For the text-containing cell, return its midpoint in (x, y) coordinate format. 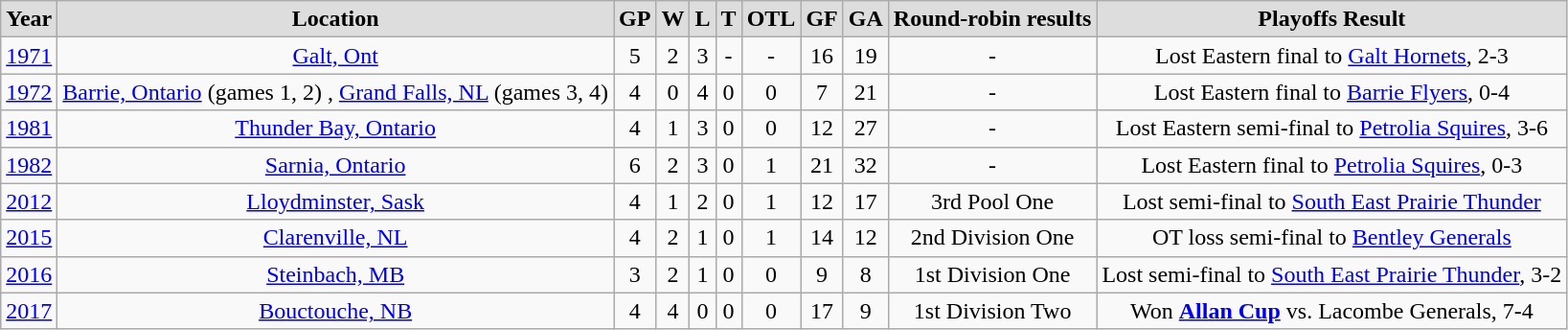
2nd Division One (992, 238)
8 (866, 274)
1st Division One (992, 274)
Sarnia, Ontario (335, 165)
1972 (29, 92)
GA (866, 19)
Clarenville, NL (335, 238)
27 (866, 129)
GF (822, 19)
Round-robin results (992, 19)
3rd Pool One (992, 201)
T (728, 19)
Thunder Bay, Ontario (335, 129)
2017 (29, 311)
Lost Eastern final to Galt Hornets, 2-3 (1331, 56)
L (703, 19)
Lost Eastern semi-final to Petrolia Squires, 3-6 (1331, 129)
GP (635, 19)
16 (822, 56)
5 (635, 56)
19 (866, 56)
Location (335, 19)
7 (822, 92)
Playoffs Result (1331, 19)
Barrie, Ontario (games 1, 2) , Grand Falls, NL (games 3, 4) (335, 92)
14 (822, 238)
Lost semi-final to South East Prairie Thunder, 3-2 (1331, 274)
W (672, 19)
Won Allan Cup vs. Lacombe Generals, 7-4 (1331, 311)
2016 (29, 274)
2015 (29, 238)
OTL (771, 19)
Bouctouche, NB (335, 311)
OT loss semi-final to Bentley Generals (1331, 238)
6 (635, 165)
Year (29, 19)
Lost Eastern final to Barrie Flyers, 0-4 (1331, 92)
Galt, Ont (335, 56)
1981 (29, 129)
Steinbach, MB (335, 274)
1982 (29, 165)
Lost semi-final to South East Prairie Thunder (1331, 201)
32 (866, 165)
1st Division Two (992, 311)
Lloydminster, Sask (335, 201)
1971 (29, 56)
2012 (29, 201)
Lost Eastern final to Petrolia Squires, 0-3 (1331, 165)
